Scan for the cell matching the given text and deliver its (X, Y) coordinate at center. 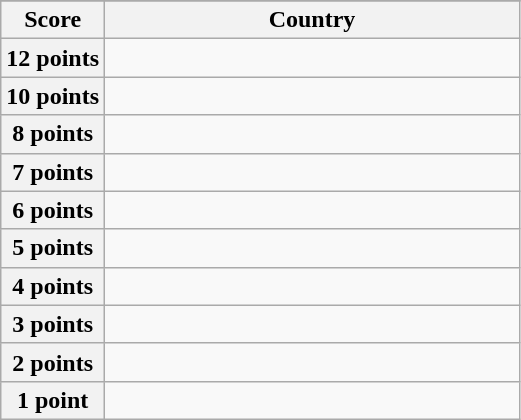
8 points (53, 134)
12 points (53, 58)
3 points (53, 324)
7 points (53, 172)
4 points (53, 286)
Country (312, 20)
1 point (53, 400)
6 points (53, 210)
2 points (53, 362)
10 points (53, 96)
5 points (53, 248)
Score (53, 20)
